Identify which cell holds the provided text, then report its [X, Y] central coordinate. 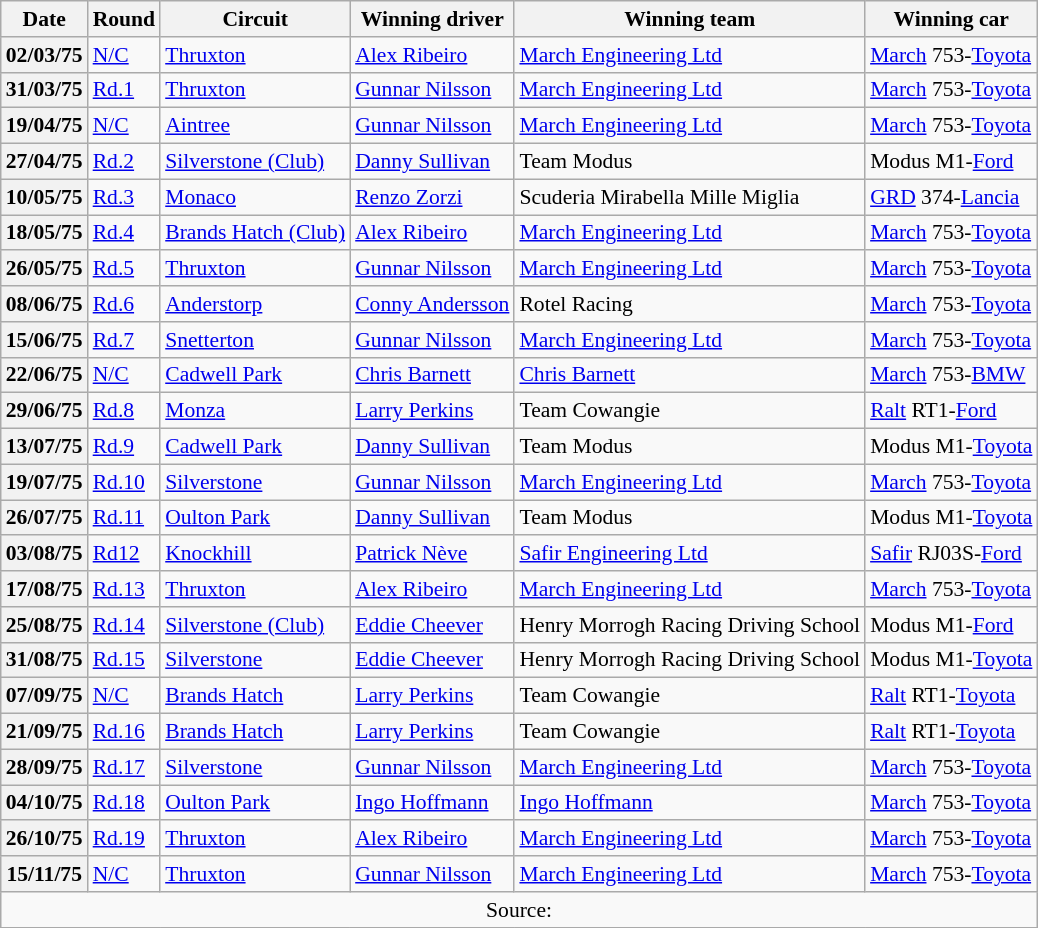
Rd.18 [124, 803]
08/06/75 [44, 304]
Patrick Nève [432, 554]
Rd.17 [124, 767]
Rd.14 [124, 625]
Monza [255, 411]
Rd.16 [124, 732]
Renzo Zorzi [432, 197]
Brands Hatch (Club) [255, 233]
Rotel Racing [690, 304]
Monaco [255, 197]
18/05/75 [44, 233]
Rd.6 [124, 304]
29/06/75 [44, 411]
02/03/75 [44, 55]
Snetterton [255, 340]
15/11/75 [44, 874]
Rd.7 [124, 340]
25/08/75 [44, 625]
07/09/75 [44, 696]
26/05/75 [44, 269]
Source: [520, 910]
Winning driver [432, 19]
Rd.3 [124, 197]
Rd.1 [124, 90]
Round [124, 19]
Rd.13 [124, 589]
Safir Engineering Ltd [690, 554]
Safir RJ03S-Ford [951, 554]
13/07/75 [44, 447]
15/06/75 [44, 340]
Rd12 [124, 554]
26/10/75 [44, 839]
Anderstorp [255, 304]
Rd.4 [124, 233]
19/07/75 [44, 482]
Winning car [951, 19]
Conny Andersson [432, 304]
10/05/75 [44, 197]
Rd.15 [124, 660]
Rd.10 [124, 482]
Scuderia Mirabella Mille Miglia [690, 197]
Rd.2 [124, 162]
Winning team [690, 19]
27/04/75 [44, 162]
04/10/75 [44, 803]
31/03/75 [44, 90]
Knockhill [255, 554]
Date [44, 19]
Ralt RT1-Ford [951, 411]
31/08/75 [44, 660]
Rd.5 [124, 269]
Rd.11 [124, 518]
Rd.19 [124, 839]
Rd.9 [124, 447]
March 753-BMW [951, 375]
Aintree [255, 126]
Circuit [255, 19]
03/08/75 [44, 554]
26/07/75 [44, 518]
28/09/75 [44, 767]
21/09/75 [44, 732]
22/06/75 [44, 375]
GRD 374-Lancia [951, 197]
19/04/75 [44, 126]
17/08/75 [44, 589]
Rd.8 [124, 411]
